Return the [X, Y] coordinate for the center point of the cell that contains the specified text.  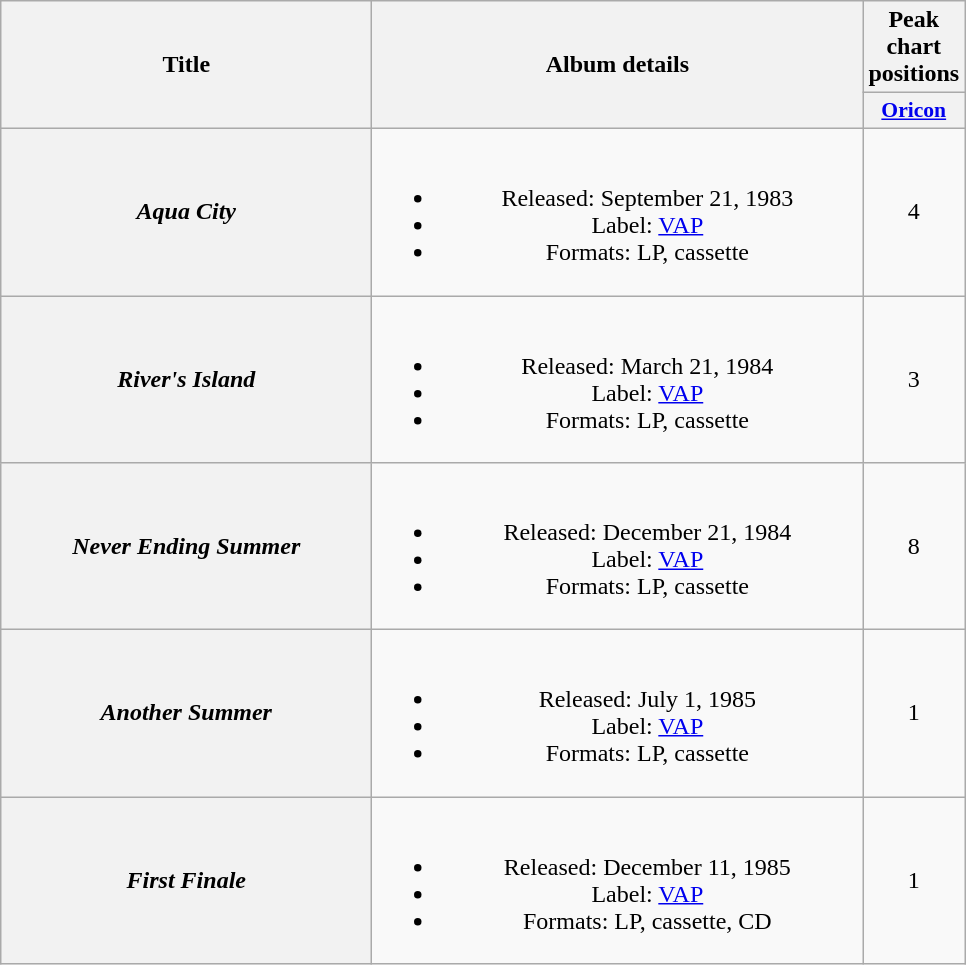
4 [914, 212]
Aqua City [186, 212]
River's Island [186, 380]
Title [186, 65]
Released: September 21, 1983Label: VAPFormats: LP, cassette [618, 212]
Album details [618, 65]
3 [914, 380]
First Finale [186, 880]
Another Summer [186, 714]
Released: December 11, 1985Label: VAPFormats: LP, cassette, CD [618, 880]
Never Ending Summer [186, 546]
Released: December 21, 1984Label: VAPFormats: LP, cassette [618, 546]
Released: March 21, 1984Label: VAPFormats: LP, cassette [618, 380]
Peak chart positions [914, 47]
Released: July 1, 1985Label: VAPFormats: LP, cassette [618, 714]
Oricon [914, 111]
8 [914, 546]
